Extract the (X, Y) coordinate from the center of the cell holding the provided text.  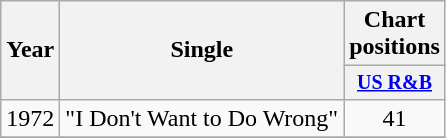
1972 (30, 118)
Chart positions (395, 34)
Single (202, 50)
41 (395, 118)
"I Don't Want to Do Wrong" (202, 118)
US R&B (395, 82)
Year (30, 50)
